Search for the cell housing the specified text and yield its (x, y) center coordinate. 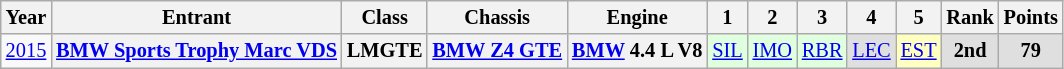
2015 (26, 51)
BMW 4.4 L V8 (637, 51)
BMW Z4 GTE (497, 51)
LMGTE (385, 51)
1 (727, 17)
EST (919, 51)
Class (385, 17)
Engine (637, 17)
SIL (727, 51)
Entrant (196, 17)
79 (1031, 51)
IMO (772, 51)
Points (1031, 17)
5 (919, 17)
3 (822, 17)
LEC (871, 51)
Rank (970, 17)
BMW Sports Trophy Marc VDS (196, 51)
Year (26, 17)
2nd (970, 51)
RBR (822, 51)
4 (871, 17)
Chassis (497, 17)
2 (772, 17)
